Pinpoint the cell where the given text exists, returning its [x, y] midpoint coordinate. 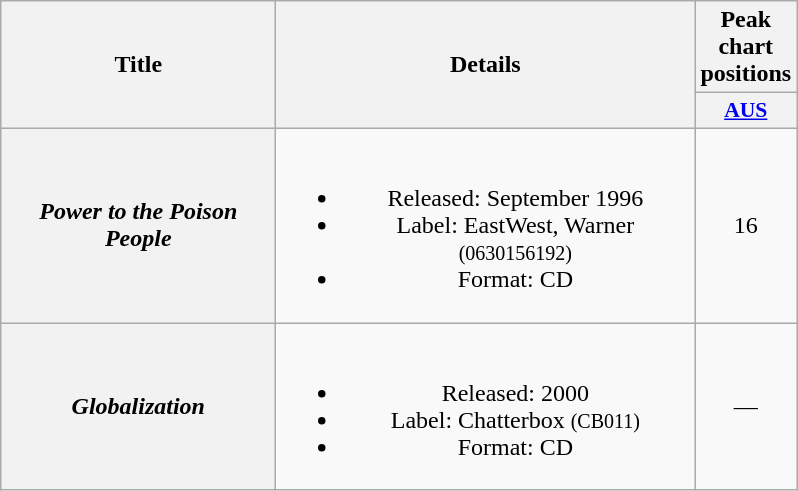
Power to the Poison People [138, 225]
— [746, 406]
Details [486, 65]
Globalization [138, 406]
Released: September 1996Label: EastWest, Warner (0630156192)Format: CD [486, 225]
Peak chart positions [746, 47]
Title [138, 65]
16 [746, 225]
AUS [746, 111]
Released: 2000Label: Chatterbox (CB011)Format: CD [486, 406]
